Capture the cell that displays the provided text and extract its [X, Y] central coordinate. 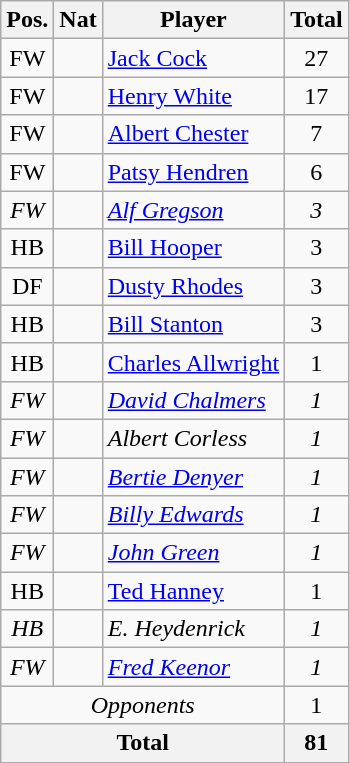
David Chalmers [193, 400]
Albert Chester [193, 134]
6 [317, 172]
7 [317, 134]
Pos. [28, 20]
Alf Gregson [193, 210]
Nat [78, 20]
Bertie Denyer [193, 477]
E. Heydenrick [193, 629]
Bill Hooper [193, 248]
Ted Hanney [193, 591]
DF [28, 286]
27 [317, 58]
Fred Keenor [193, 667]
Albert Corless [193, 438]
Patsy Hendren [193, 172]
17 [317, 96]
81 [317, 743]
Player [193, 20]
Jack Cock [193, 58]
Dusty Rhodes [193, 286]
Billy Edwards [193, 515]
Bill Stanton [193, 324]
John Green [193, 553]
Charles Allwright [193, 362]
Opponents [143, 705]
Henry White [193, 96]
